Determine the [X, Y] coordinate at the center of the cell enclosing the given text.  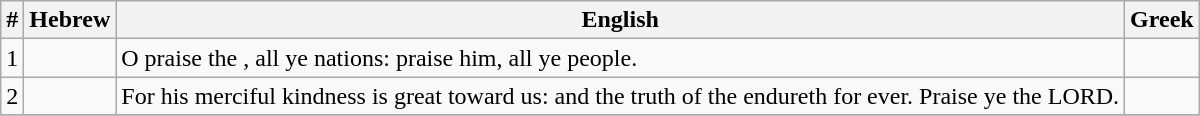
For his merciful kindness is great toward us: and the truth of the endureth for ever. Praise ye the LORD. [620, 96]
2 [12, 96]
1 [12, 58]
English [620, 20]
Greek [1162, 20]
Hebrew [70, 20]
O praise the , all ye nations: praise him, all ye people. [620, 58]
# [12, 20]
